Return (x, y) of the center of cell containing provided text 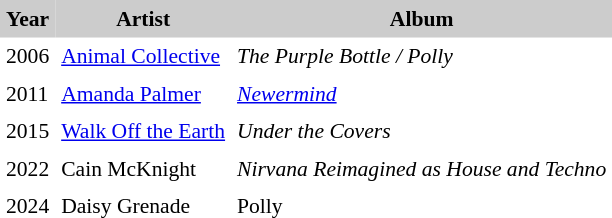
Artist (143, 19)
Animal Collective (143, 57)
Year (28, 19)
Cain McKnight (143, 169)
Album (422, 19)
2022 (28, 169)
Walk Off the Earth (143, 131)
2011 (28, 94)
The Purple Bottle / Polly (422, 57)
Under the Covers (422, 131)
2015 (28, 131)
Nirvana Reimagined as House and Techno (422, 169)
Amanda Palmer (143, 94)
2006 (28, 57)
Newermind (422, 94)
